Determine the (X, Y) coordinate at the center of the cell enclosing the given text.  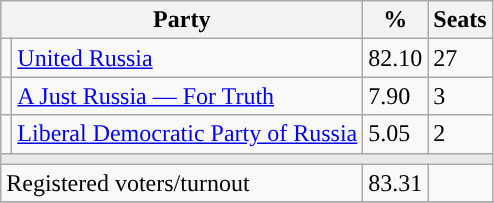
82.10 (396, 58)
Seats (460, 20)
7.90 (396, 96)
Registered voters/turnout (182, 183)
3 (460, 96)
5.05 (396, 134)
2 (460, 134)
A Just Russia — For Truth (188, 96)
83.31 (396, 183)
United Russia (188, 58)
27 (460, 58)
% (396, 20)
Party (182, 20)
Liberal Democratic Party of Russia (188, 134)
